Return (X, Y) of the center of cell containing provided text 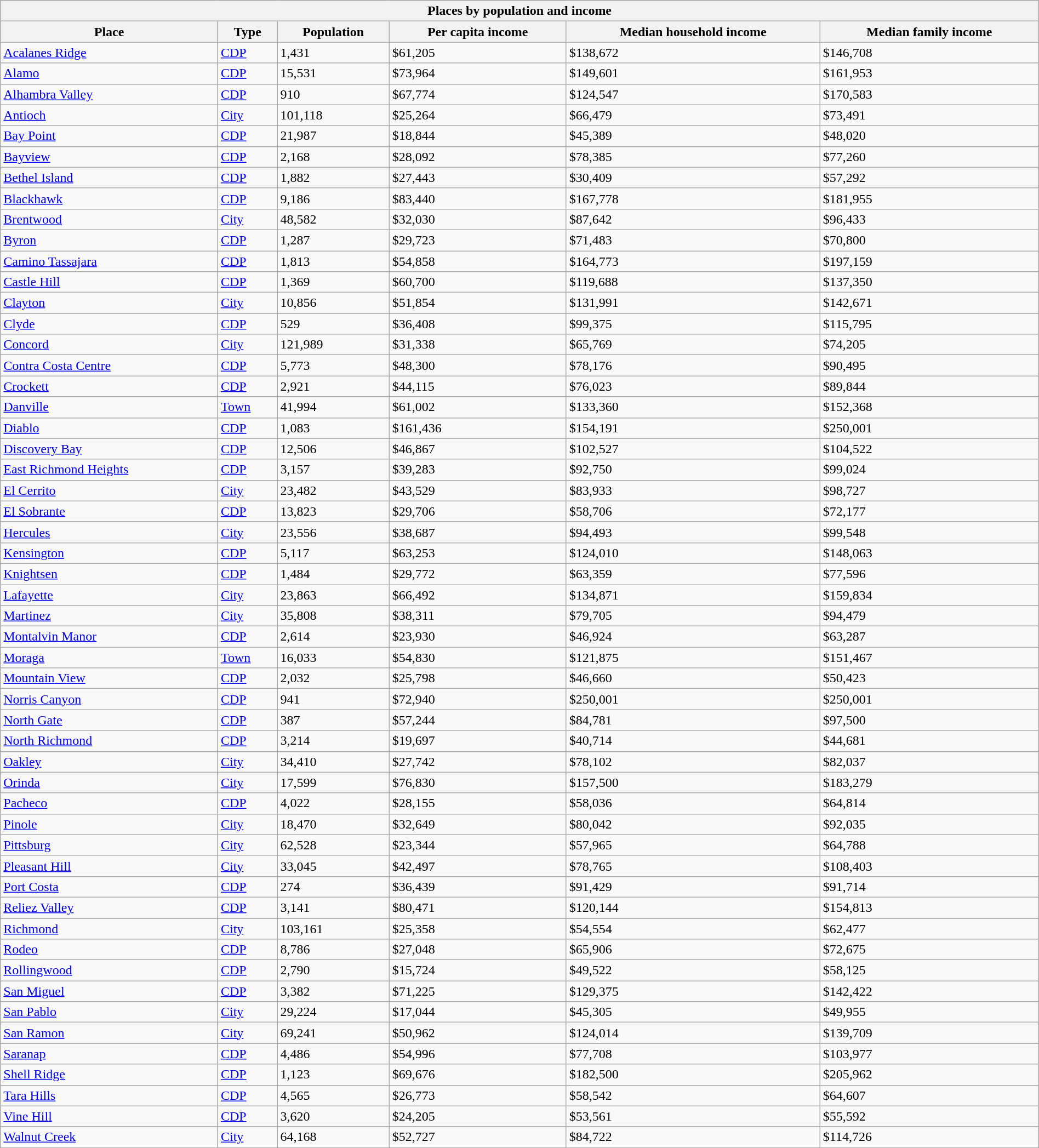
$134,871 (693, 595)
$72,177 (929, 511)
$159,834 (929, 595)
$23,344 (478, 845)
$87,642 (693, 219)
$38,687 (478, 532)
121,989 (333, 345)
1,484 (333, 574)
$28,155 (478, 803)
62,528 (333, 845)
910 (333, 94)
$151,467 (929, 658)
Moraga (110, 658)
North Richmond (110, 741)
$77,708 (693, 1054)
$40,714 (693, 741)
$197,159 (929, 261)
Lafayette (110, 595)
$82,037 (929, 762)
Mountain View (110, 678)
$24,205 (478, 1116)
$28,092 (478, 157)
$78,385 (693, 157)
$52,727 (478, 1137)
$43,529 (478, 490)
Rodeo (110, 950)
$89,844 (929, 386)
$58,706 (693, 511)
$54,996 (478, 1054)
$149,601 (693, 73)
$137,350 (929, 282)
$46,867 (478, 449)
3,214 (333, 741)
387 (333, 720)
El Sobrante (110, 511)
$30,409 (693, 178)
$48,020 (929, 136)
$124,010 (693, 553)
$80,471 (478, 907)
Clyde (110, 324)
$133,360 (693, 407)
69,241 (333, 1033)
12,506 (333, 449)
Contra Costa Centre (110, 365)
$63,287 (929, 637)
North Gate (110, 720)
Tara Hills (110, 1095)
Pinole (110, 824)
Bayview (110, 157)
$23,930 (478, 637)
1,369 (333, 282)
33,045 (333, 866)
$57,292 (929, 178)
$154,813 (929, 907)
35,808 (333, 616)
15,531 (333, 73)
$94,493 (693, 532)
$70,800 (929, 240)
Reliez Valley (110, 907)
101,118 (333, 115)
$78,765 (693, 866)
East Richmond Heights (110, 470)
$108,403 (929, 866)
Place (110, 32)
$114,726 (929, 1137)
2,032 (333, 678)
16,033 (333, 658)
$45,305 (693, 1012)
$32,649 (478, 824)
1,813 (333, 261)
Acalanes Ridge (110, 53)
$18,844 (478, 136)
$49,522 (693, 970)
$92,750 (693, 470)
$53,561 (693, 1116)
$99,548 (929, 532)
$170,583 (929, 94)
2,790 (333, 970)
13,823 (333, 511)
$31,338 (478, 345)
$161,953 (929, 73)
$50,962 (478, 1033)
$92,035 (929, 824)
Camino Tassajara (110, 261)
$99,375 (693, 324)
$46,924 (693, 637)
1,123 (333, 1075)
Oakley (110, 762)
$69,676 (478, 1075)
3,620 (333, 1116)
3,382 (333, 991)
$97,500 (929, 720)
$58,036 (693, 803)
$66,492 (478, 595)
529 (333, 324)
Crockett (110, 386)
Pacheco (110, 803)
$25,798 (478, 678)
29,224 (333, 1012)
$36,408 (478, 324)
Median family income (929, 32)
$17,044 (478, 1012)
$94,479 (929, 616)
$142,671 (929, 303)
Hercules (110, 532)
$46,660 (693, 678)
Castle Hill (110, 282)
Montalvin Manor (110, 637)
1,287 (333, 240)
$64,814 (929, 803)
$96,433 (929, 219)
$138,672 (693, 53)
$54,554 (693, 929)
3,157 (333, 470)
$62,477 (929, 929)
$36,439 (478, 887)
Shell Ridge (110, 1075)
$73,964 (478, 73)
Pittsburg (110, 845)
5,117 (333, 553)
4,486 (333, 1054)
Byron (110, 240)
941 (333, 699)
$32,030 (478, 219)
$54,830 (478, 658)
$78,176 (693, 365)
$71,483 (693, 240)
$103,977 (929, 1054)
$142,422 (929, 991)
$205,962 (929, 1075)
$76,830 (478, 783)
4,022 (333, 803)
$73,491 (929, 115)
$129,375 (693, 991)
$90,495 (929, 365)
Median household income (693, 32)
$49,955 (929, 1012)
$64,788 (929, 845)
17,599 (333, 783)
Clayton (110, 303)
Vine Hill (110, 1116)
5,773 (333, 365)
$57,965 (693, 845)
$61,002 (478, 407)
34,410 (333, 762)
2,614 (333, 637)
$63,359 (693, 574)
1,083 (333, 428)
$67,774 (478, 94)
Brentwood (110, 219)
23,482 (333, 490)
$74,205 (929, 345)
103,161 (333, 929)
$57,244 (478, 720)
$91,429 (693, 887)
$124,547 (693, 94)
$102,527 (693, 449)
$55,592 (929, 1116)
Alhambra Valley (110, 94)
$58,542 (693, 1095)
$65,906 (693, 950)
23,863 (333, 595)
Discovery Bay (110, 449)
18,470 (333, 824)
$161,436 (478, 428)
$44,115 (478, 386)
El Cerrito (110, 490)
$15,724 (478, 970)
4,565 (333, 1095)
$83,933 (693, 490)
3,141 (333, 907)
$66,479 (693, 115)
$60,700 (478, 282)
$120,144 (693, 907)
Walnut Creek (110, 1137)
Knightsen (110, 574)
$64,607 (929, 1095)
$42,497 (478, 866)
Norris Canyon (110, 699)
48,582 (333, 219)
$29,772 (478, 574)
San Pablo (110, 1012)
$63,253 (478, 553)
274 (333, 887)
$77,260 (929, 157)
2,168 (333, 157)
$131,991 (693, 303)
$98,727 (929, 490)
$146,708 (929, 53)
$84,781 (693, 720)
$48,300 (478, 365)
2,921 (333, 386)
23,556 (333, 532)
$45,389 (693, 136)
Per capita income (478, 32)
Martinez (110, 616)
$104,522 (929, 449)
$39,283 (478, 470)
Richmond (110, 929)
$29,706 (478, 511)
$139,709 (929, 1033)
$115,795 (929, 324)
$65,769 (693, 345)
9,186 (333, 198)
Orinda (110, 783)
$182,500 (693, 1075)
$80,042 (693, 824)
$19,697 (478, 741)
Saranap (110, 1054)
Pleasant Hill (110, 866)
Type (248, 32)
$27,742 (478, 762)
Antioch (110, 115)
41,994 (333, 407)
$38,311 (478, 616)
$99,024 (929, 470)
Danville (110, 407)
Concord (110, 345)
Places by population and income (519, 11)
$27,443 (478, 178)
$152,368 (929, 407)
21,987 (333, 136)
$83,440 (478, 198)
$157,500 (693, 783)
$72,940 (478, 699)
$71,225 (478, 991)
10,856 (333, 303)
1,431 (333, 53)
$54,858 (478, 261)
Diablo (110, 428)
$119,688 (693, 282)
$25,358 (478, 929)
Bay Point (110, 136)
1,882 (333, 178)
$51,854 (478, 303)
$76,023 (693, 386)
Blackhawk (110, 198)
$79,705 (693, 616)
$26,773 (478, 1095)
64,168 (333, 1137)
$167,778 (693, 198)
San Miguel (110, 991)
$181,955 (929, 198)
$61,205 (478, 53)
Kensington (110, 553)
$124,014 (693, 1033)
San Ramon (110, 1033)
$121,875 (693, 658)
$84,722 (693, 1137)
$29,723 (478, 240)
Rollingwood (110, 970)
$164,773 (693, 261)
$25,264 (478, 115)
$183,279 (929, 783)
$148,063 (929, 553)
$44,681 (929, 741)
8,786 (333, 950)
$78,102 (693, 762)
$77,596 (929, 574)
$91,714 (929, 887)
Bethel Island (110, 178)
$27,048 (478, 950)
Alamo (110, 73)
$154,191 (693, 428)
$72,675 (929, 950)
$50,423 (929, 678)
$58,125 (929, 970)
Port Costa (110, 887)
Population (333, 32)
